Find where the given text appears and provide that cell's center as (x, y) coordinate. 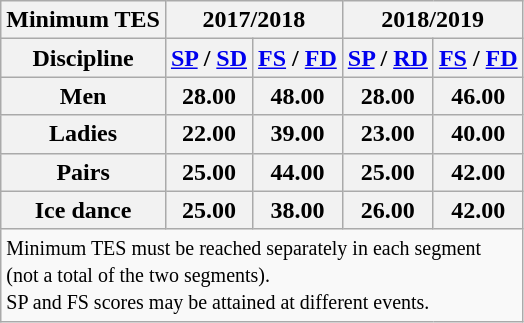
22.00 (208, 134)
Minimum TES must be reached separately in each segment (not a total of the two segments). SP and FS scores may be attained at different events. (262, 275)
38.00 (298, 210)
2017/2018 (254, 20)
Ice dance (84, 210)
Men (84, 96)
Discipline (84, 58)
46.00 (478, 96)
Pairs (84, 172)
SP / RD (388, 58)
40.00 (478, 134)
2018/2019 (432, 20)
Ladies (84, 134)
44.00 (298, 172)
SP / SD (208, 58)
Minimum TES (84, 20)
23.00 (388, 134)
26.00 (388, 210)
48.00 (298, 96)
39.00 (298, 134)
